Determine the (X, Y) coordinate at the center of the cell enclosing the given text.  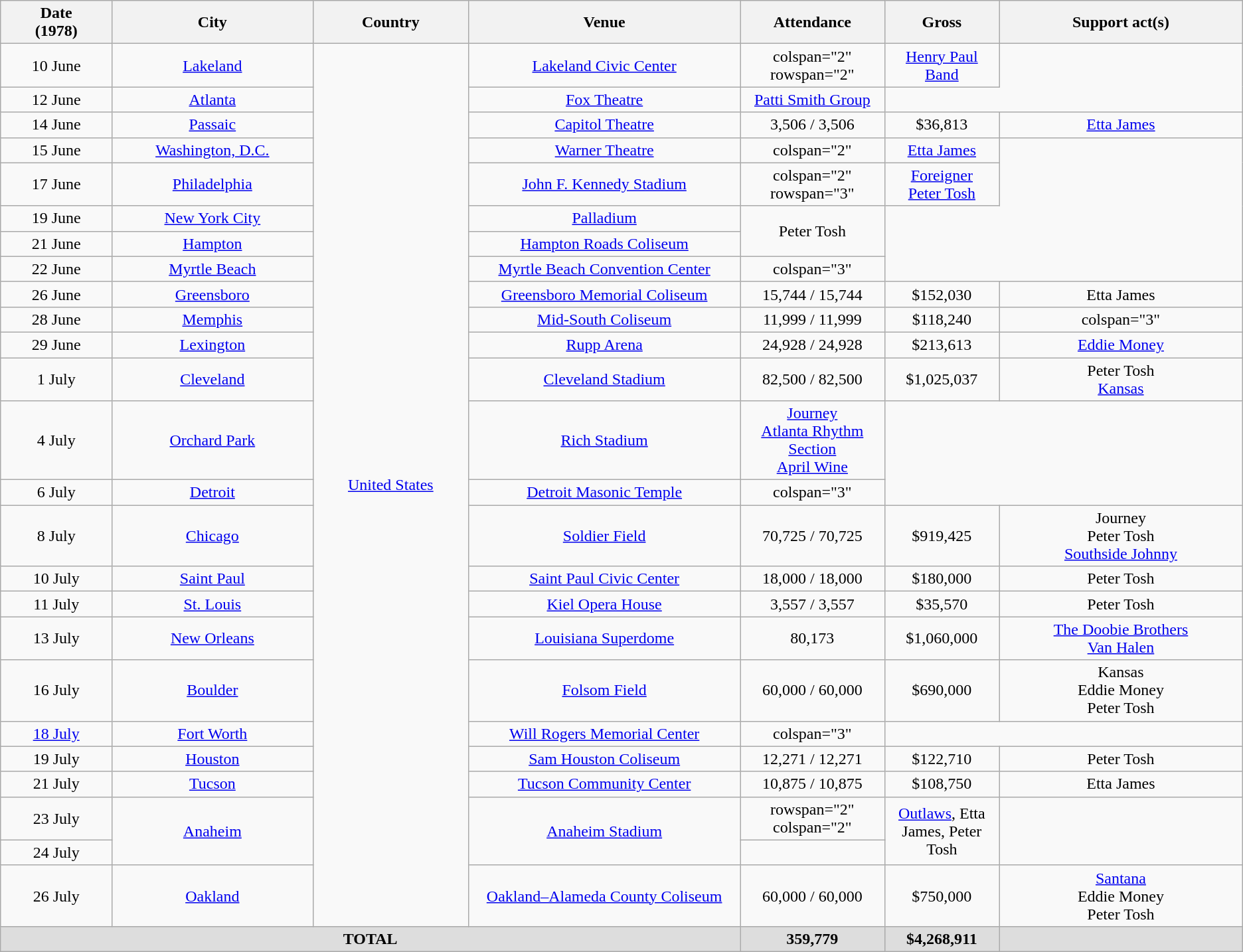
22 June (56, 269)
Passaic (212, 125)
Greensboro (212, 294)
11,999 / 11,999 (813, 319)
29 June (56, 345)
$180,000 (942, 579)
Date(1978) (56, 23)
SantanaEddie MoneyPeter Tosh (1121, 896)
$4,268,911 (942, 939)
$750,000 (942, 896)
Venue (604, 23)
26 July (56, 896)
Rich Stadium (604, 441)
$108,750 (942, 784)
Soldier Field (604, 536)
Tucson (212, 784)
Saint Paul (212, 579)
Oakland (212, 896)
10 July (56, 579)
18,000 / 18,000 (813, 579)
11 July (56, 604)
Mid-South Coliseum (604, 319)
4 July (56, 441)
Lakeland Civic Center (604, 65)
Country (390, 23)
Orchard Park (212, 441)
3,557 / 3,557 (813, 604)
Attendance (813, 23)
21 June (56, 244)
Oakland–Alameda County Coliseum (604, 896)
$1,060,000 (942, 639)
16 July (56, 690)
18 July (56, 734)
Memphis (212, 319)
United States (390, 485)
Lakeland (212, 65)
28 June (56, 319)
$690,000 (942, 690)
$1,025,037 (942, 378)
Philadelphia (212, 185)
The Doobie BrothersVan Halen (1121, 639)
Washington, D.C. (212, 150)
Boulder (212, 690)
colspan="2" (813, 150)
1 July (56, 378)
Rupp Arena (604, 345)
ForeignerPeter Tosh (942, 185)
24 July (56, 852)
Saint Paul Civic Center (604, 579)
Folsom Field (604, 690)
Palladium (604, 218)
26 June (56, 294)
Chicago (212, 536)
Support act(s) (1121, 23)
Lexington (212, 345)
Hampton (212, 244)
JourneyPeter ToshSouthside Johnny (1121, 536)
Sam Houston Coliseum (604, 759)
Patti Smith Group (813, 100)
$919,425 (942, 536)
12,271 / 12,271 (813, 759)
Cleveland (212, 378)
10 June (56, 65)
$213,613 (942, 345)
70,725 / 70,725 (813, 536)
City (212, 23)
21 July (56, 784)
17 June (56, 185)
$35,570 (942, 604)
14 June (56, 125)
Atlanta (212, 100)
$152,030 (942, 294)
colspan="2" rowspan="3" (813, 185)
New Orleans (212, 639)
Fort Worth (212, 734)
colspan="2" rowspan="2" (813, 65)
Anaheim (212, 831)
6 July (56, 493)
80,173 (813, 639)
$36,813 (942, 125)
Gross (942, 23)
Peter ToshKansas (1121, 378)
15 June (56, 150)
Houston (212, 759)
KansasEddie MoneyPeter Tosh (1121, 690)
Will Rogers Memorial Center (604, 734)
Warner Theatre (604, 150)
8 July (56, 536)
82,500 / 82,500 (813, 378)
359,779 (813, 939)
Capitol Theatre (604, 125)
Myrtle Beach (212, 269)
Kiel Opera House (604, 604)
JourneyAtlanta Rhythm SectionApril Wine (813, 441)
Anaheim Stadium (604, 831)
Hampton Roads Coliseum (604, 244)
Fox Theatre (604, 100)
$122,710 (942, 759)
Louisiana Superdome (604, 639)
Detroit Masonic Temple (604, 493)
3,506 / 3,506 (813, 125)
Outlaws, Etta James, Peter Tosh (942, 831)
$118,240 (942, 319)
Eddie Money (1121, 345)
TOTAL (371, 939)
John F. Kennedy Stadium (604, 185)
Myrtle Beach Convention Center (604, 269)
10,875 / 10,875 (813, 784)
19 June (56, 218)
Tucson Community Center (604, 784)
15,744 / 15,744 (813, 294)
Cleveland Stadium (604, 378)
12 June (56, 100)
19 July (56, 759)
St. Louis (212, 604)
23 July (56, 818)
24,928 / 24,928 (813, 345)
Detroit (212, 493)
New York City (212, 218)
13 July (56, 639)
Henry Paul Band (942, 65)
Greensboro Memorial Coliseum (604, 294)
rowspan="2" colspan="2" (813, 818)
